Locate the cell with the specified text and output its [X, Y] center coordinate. 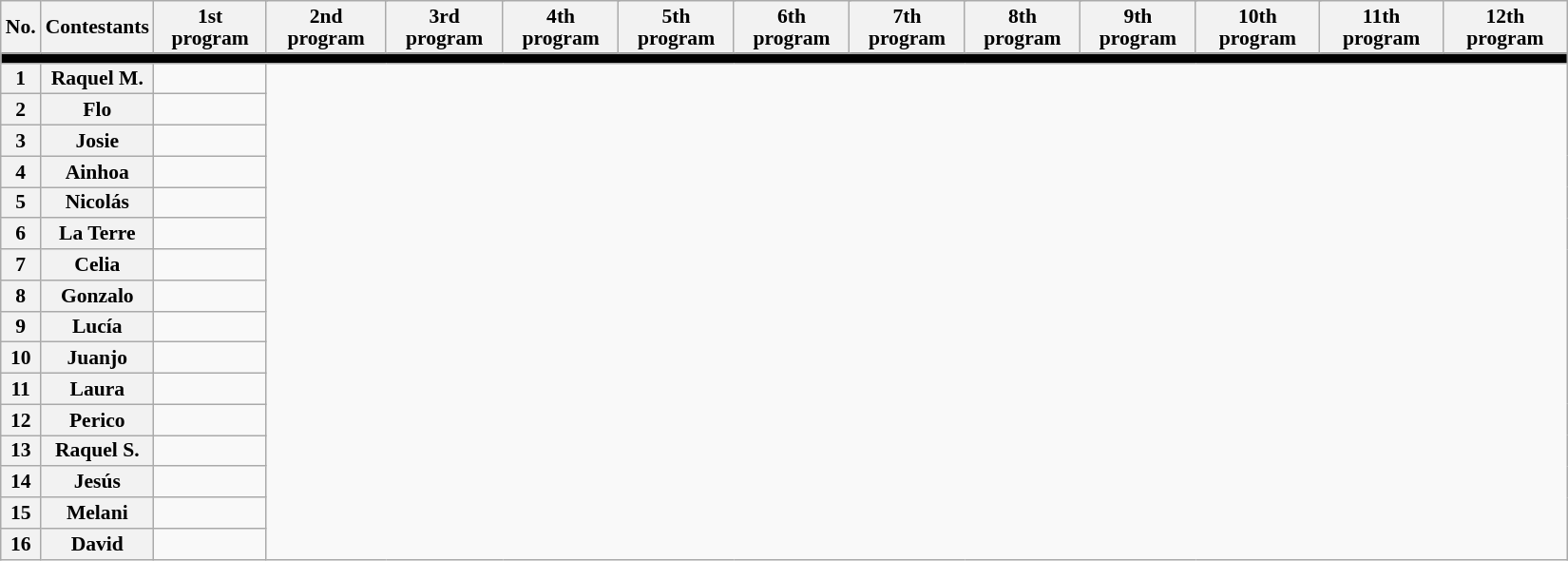
14 [21, 483]
Josie [97, 141]
15 [21, 513]
10 [21, 358]
6th program [791, 27]
4th program [561, 27]
11 [21, 390]
4 [21, 171]
Lucía [97, 327]
Contestants [97, 27]
9th program [1138, 27]
12th program [1505, 27]
Ainhoa [97, 171]
5 [21, 203]
Celia [97, 264]
6 [21, 234]
2nd program [326, 27]
16 [21, 544]
Nicolás [97, 203]
8 [21, 297]
5th program [677, 27]
3 [21, 141]
David [97, 544]
9 [21, 327]
7th program [907, 27]
Gonzalo [97, 297]
7 [21, 264]
1st program [210, 27]
11th program [1382, 27]
Jesús [97, 483]
Raquel M. [97, 78]
Perico [97, 420]
3rd program [445, 27]
Raquel S. [97, 451]
No. [21, 27]
La Terre [97, 234]
8th program [1023, 27]
13 [21, 451]
12 [21, 420]
Flo [97, 110]
1 [21, 78]
2 [21, 110]
Laura [97, 390]
Melani [97, 513]
10th program [1258, 27]
Juanjo [97, 358]
